Find where the given text appears and provide that cell's center as (X, Y) coordinate. 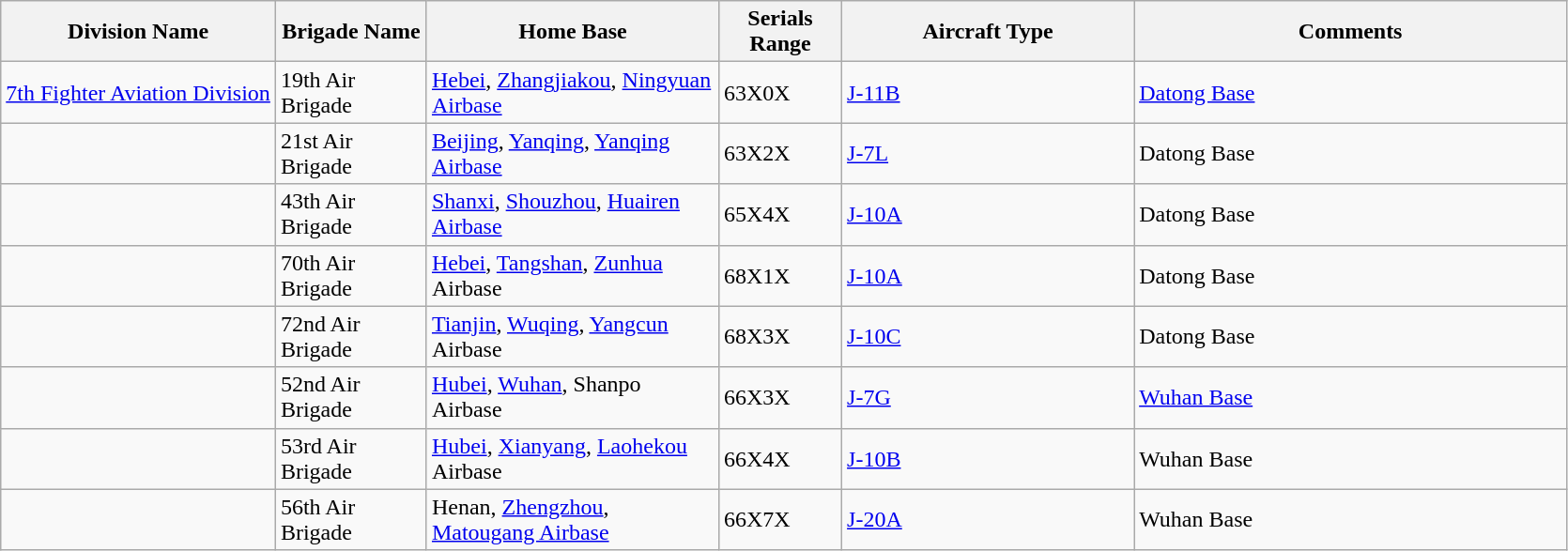
7th Fighter Aviation Division (139, 92)
Hebei, Tangshan, Zunhua Airbase (573, 276)
J-7L (988, 154)
53rd Air Brigade (351, 458)
J-7G (988, 398)
Henan, Zhengzhou, Matougang Airbase (573, 520)
Hebei, Zhangjiakou, Ningyuan Airbase (573, 92)
21st Air Brigade (351, 154)
72nd Air Brigade (351, 336)
Division Name (139, 32)
68X3X (779, 336)
Serials Range (779, 32)
65X4X (779, 214)
Shanxi, Shouzhou, Huairen Airbase (573, 214)
Tianjin, Wuqing, Yangcun Airbase (573, 336)
66X4X (779, 458)
J-20A (988, 520)
66X7X (779, 520)
70th Air Brigade (351, 276)
63X0X (779, 92)
J-10C (988, 336)
J-11B (988, 92)
Brigade Name (351, 32)
Comments (1350, 32)
63X2X (779, 154)
J-10B (988, 458)
43th Air Brigade (351, 214)
66X3X (779, 398)
Beijing, Yanqing, Yanqing Airbase (573, 154)
68X1X (779, 276)
Hubei, Xianyang, Laohekou Airbase (573, 458)
Aircraft Type (988, 32)
52nd Air Brigade (351, 398)
Hubei, Wuhan, Shanpo Airbase (573, 398)
19th Air Brigade (351, 92)
56th Air Brigade (351, 520)
Home Base (573, 32)
